Pinpoint the cell where the given text exists, returning its (X, Y) midpoint coordinate. 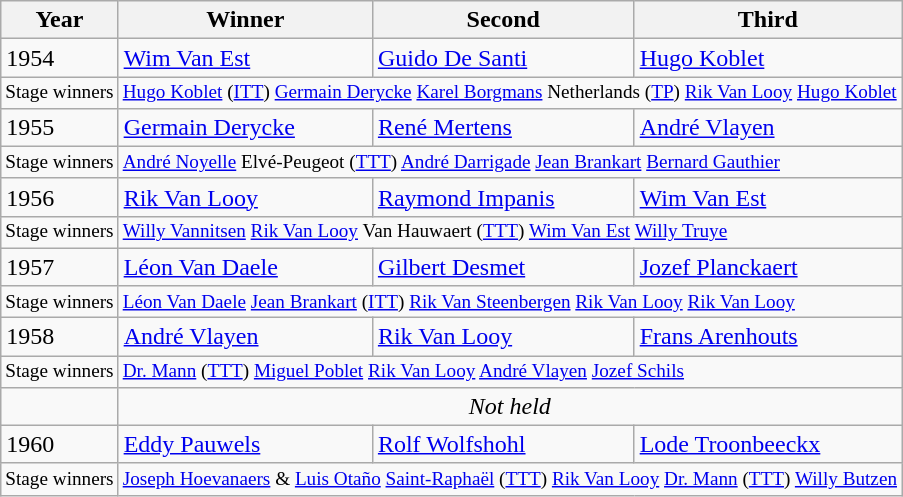
Joseph Hoevanaers & Luis Otaño Saint-Raphaël (TTT) Rik Van Looy Dr. Mann (TTT) Willy Butzen (510, 479)
Jozef Planckaert (768, 267)
1960 (60, 444)
1955 (60, 128)
Not held (510, 406)
André Noyelle Elvé-Peugeot (TTT) André Darrigade Jean Brankart Bernard Gauthier (510, 163)
Year (60, 20)
1958 (60, 337)
Willy Vannitsen Rik Van Looy Van Hauwaert (TTT) Wim Van Est Willy Truye (510, 232)
Frans Arenhouts (768, 337)
René Mertens (503, 128)
Hugo Koblet (768, 58)
Hugo Koblet (ITT) Germain Derycke Karel Borgmans Netherlands (TP) Rik Van Looy Hugo Koblet (510, 93)
Rolf Wolfshohl (503, 444)
Léon Van Daele (245, 267)
1954 (60, 58)
Second (503, 20)
Dr. Mann (TTT) Miguel Poblet Rik Van Looy André Vlayen Jozef Schils (510, 372)
Winner (245, 20)
Germain Derycke (245, 128)
Third (768, 20)
1956 (60, 197)
Gilbert Desmet (503, 267)
1957 (60, 267)
Raymond Impanis (503, 197)
Eddy Pauwels (245, 444)
Lode Troonbeeckx (768, 444)
Léon Van Daele Jean Brankart (ITT) Rik Van Steenbergen Rik Van Looy Rik Van Looy (510, 302)
Guido De Santi (503, 58)
